Provide the [x, y] coordinate of the cell's center where the given text is located.  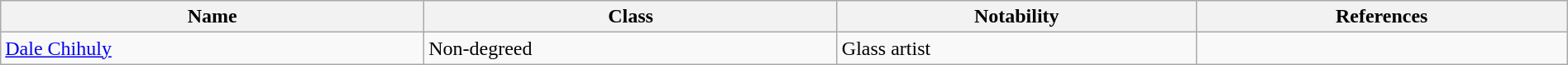
Glass artist [1016, 48]
Notability [1016, 17]
Class [631, 17]
Name [213, 17]
Non-degreed [631, 48]
Dale Chihuly [213, 48]
References [1381, 17]
